Return (X, Y) of the center of cell containing provided text 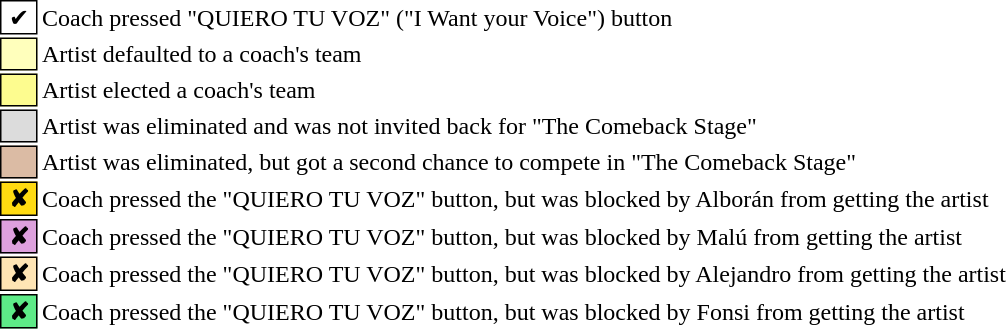
✔ (19, 17)
